From the cell containing the given text, extract its center point as [x, y] coordinate. 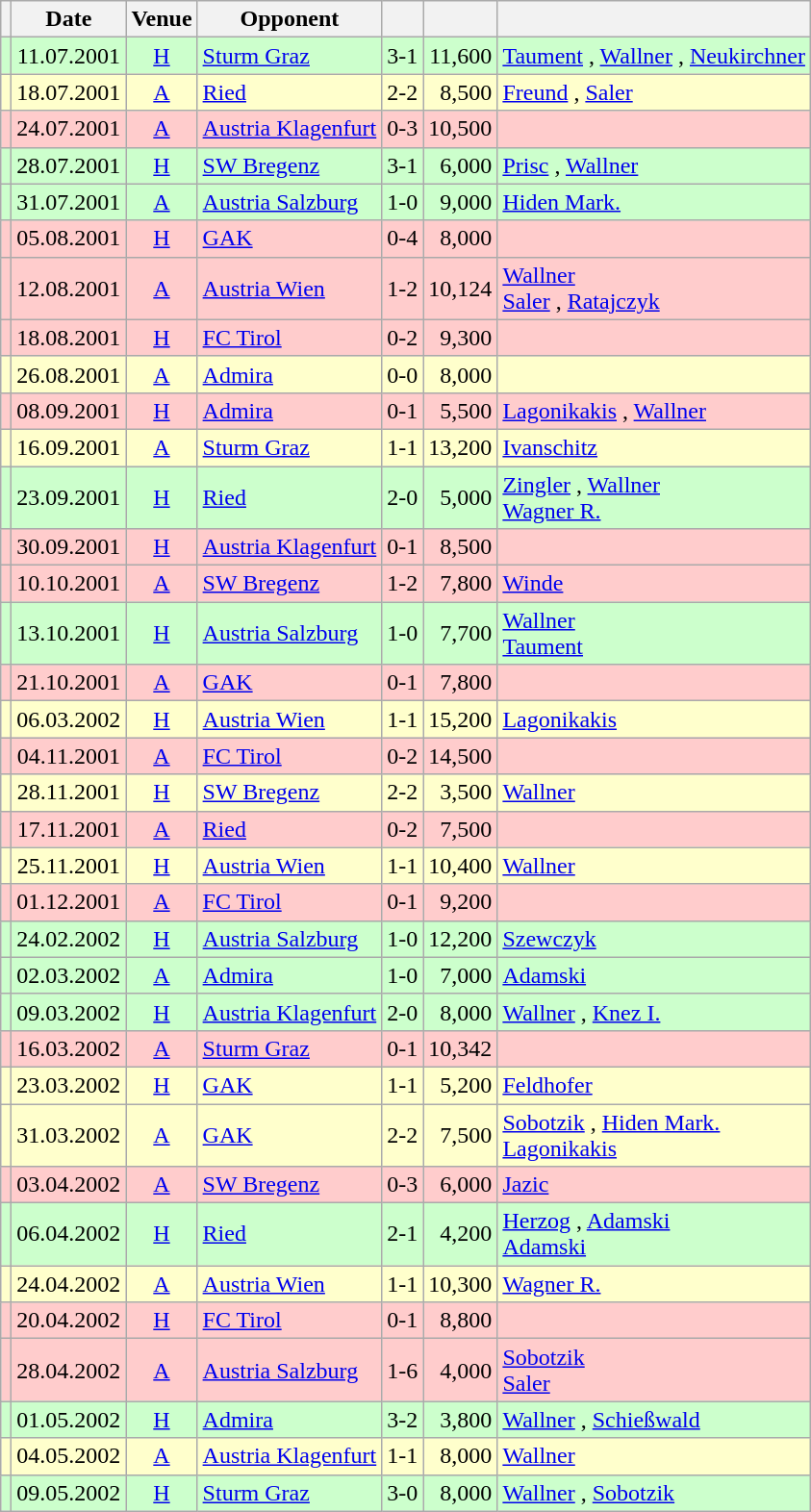
10,400 [460, 866]
Zingler , Wallner Wagner R. [654, 496]
08.09.2001 [69, 411]
9,300 [460, 338]
05.08.2001 [69, 239]
Sobotzik , Hiden Mark. Lagonikakis [654, 1135]
Szewczyk [654, 939]
Ivanschitz [654, 447]
8,800 [460, 1321]
26.08.2001 [69, 374]
23.03.2002 [69, 1085]
Lagonikakis [654, 719]
Wagner R. [654, 1284]
4,000 [460, 1370]
13,200 [460, 447]
03.04.2002 [69, 1185]
0-0 [402, 374]
25.11.2001 [69, 866]
09.03.2002 [69, 1012]
2-1 [402, 1235]
Wallner Taument [654, 633]
24.07.2001 [69, 129]
13.10.2001 [69, 633]
Wallner , Schießwald [654, 1420]
10,300 [460, 1284]
10,124 [460, 289]
17.11.2001 [69, 829]
3,800 [460, 1420]
Venue [162, 19]
Wallner , Sobotzik [654, 1493]
4,200 [460, 1235]
30.09.2001 [69, 547]
0-4 [402, 239]
28.07.2001 [69, 165]
Feldhofer [654, 1085]
Lagonikakis , Wallner [654, 411]
11,600 [460, 56]
Herzog , Adamski Adamski [654, 1235]
5,200 [460, 1085]
24.02.2002 [69, 939]
12.08.2001 [69, 289]
15,200 [460, 719]
Prisc , Wallner [654, 165]
28.11.2001 [69, 793]
06.03.2002 [69, 719]
02.03.2002 [69, 975]
09.05.2002 [69, 1493]
11.07.2001 [69, 56]
31.07.2001 [69, 202]
5,000 [460, 496]
3,500 [460, 793]
18.07.2001 [69, 92]
Freund , Saler [654, 92]
04.11.2001 [69, 756]
Sobotzik Saler [654, 1370]
Hiden Mark. [654, 202]
Wallner Saler , Ratajczyk [654, 289]
18.08.2001 [69, 338]
23.09.2001 [69, 496]
14,500 [460, 756]
7,000 [460, 975]
3-0 [402, 1493]
Date [69, 19]
06.04.2002 [69, 1235]
20.04.2002 [69, 1321]
3-2 [402, 1420]
04.05.2002 [69, 1456]
10.10.2001 [69, 584]
1-6 [402, 1370]
Adamski [654, 975]
21.10.2001 [69, 683]
10,342 [460, 1048]
16.03.2002 [69, 1048]
31.03.2002 [69, 1135]
01.05.2002 [69, 1420]
24.04.2002 [69, 1284]
5,500 [460, 411]
Taument , Wallner , Neukirchner [654, 56]
01.12.2001 [69, 902]
28.04.2002 [69, 1370]
16.09.2001 [69, 447]
10,500 [460, 129]
Jazic [654, 1185]
9,200 [460, 902]
12,200 [460, 939]
7,700 [460, 633]
9,000 [460, 202]
Opponent [290, 19]
Winde [654, 584]
Wallner , Knez I. [654, 1012]
